Provide the [x, y] coordinate of the cell's center where the given text is located.  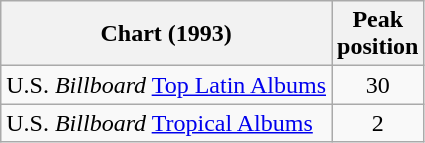
Peakposition [378, 34]
2 [378, 123]
Chart (1993) [166, 34]
30 [378, 85]
U.S. Billboard Tropical Albums [166, 123]
U.S. Billboard Top Latin Albums [166, 85]
